Return the (X, Y) coordinate for the center point of the cell that contains the specified text.  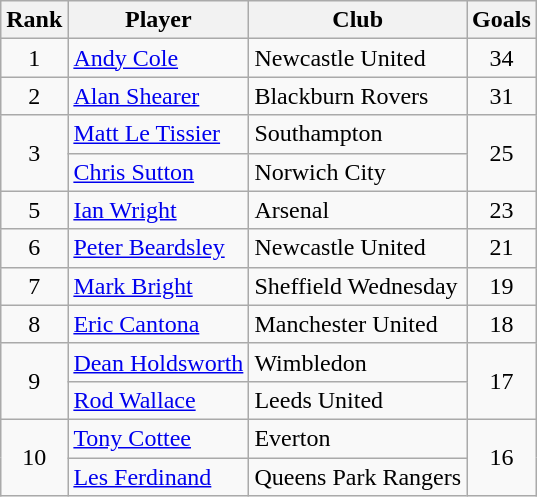
Club (358, 20)
Ian Wright (158, 210)
Peter Beardsley (158, 248)
Matt Le Tissier (158, 134)
17 (502, 381)
Alan Shearer (158, 96)
Everton (358, 438)
Les Ferdinand (158, 477)
Arsenal (358, 210)
Wimbledon (358, 362)
19 (502, 286)
10 (34, 457)
18 (502, 324)
Andy Cole (158, 58)
Southampton (358, 134)
2 (34, 96)
Rank (34, 20)
21 (502, 248)
23 (502, 210)
16 (502, 457)
34 (502, 58)
Eric Cantona (158, 324)
Rod Wallace (158, 400)
Goals (502, 20)
6 (34, 248)
5 (34, 210)
3 (34, 153)
31 (502, 96)
Manchester United (358, 324)
Tony Cottee (158, 438)
Sheffield Wednesday (358, 286)
Queens Park Rangers (358, 477)
1 (34, 58)
Norwich City (358, 172)
Blackburn Rovers (358, 96)
25 (502, 153)
Dean Holdsworth (158, 362)
Mark Bright (158, 286)
8 (34, 324)
Player (158, 20)
Chris Sutton (158, 172)
9 (34, 381)
Leeds United (358, 400)
7 (34, 286)
